Determine the [x, y] coordinate at the center of the cell enclosing the given text.  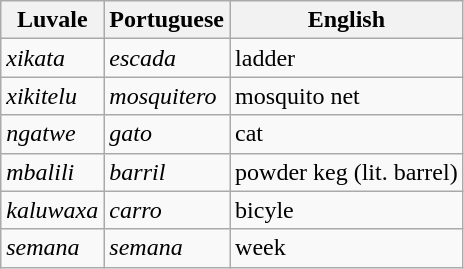
week [347, 248]
escada [167, 58]
Portuguese [167, 20]
English [347, 20]
mosquitero [167, 96]
ngatwe [52, 134]
ladder [347, 58]
mosquito net [347, 96]
bicyle [347, 210]
powder keg (lit. barrel) [347, 172]
gato [167, 134]
kaluwaxa [52, 210]
cat [347, 134]
xikata [52, 58]
Luvale [52, 20]
carro [167, 210]
mbalili [52, 172]
xikitelu [52, 96]
barril [167, 172]
